Extract the [X, Y] coordinate from the center of the cell holding the provided text.  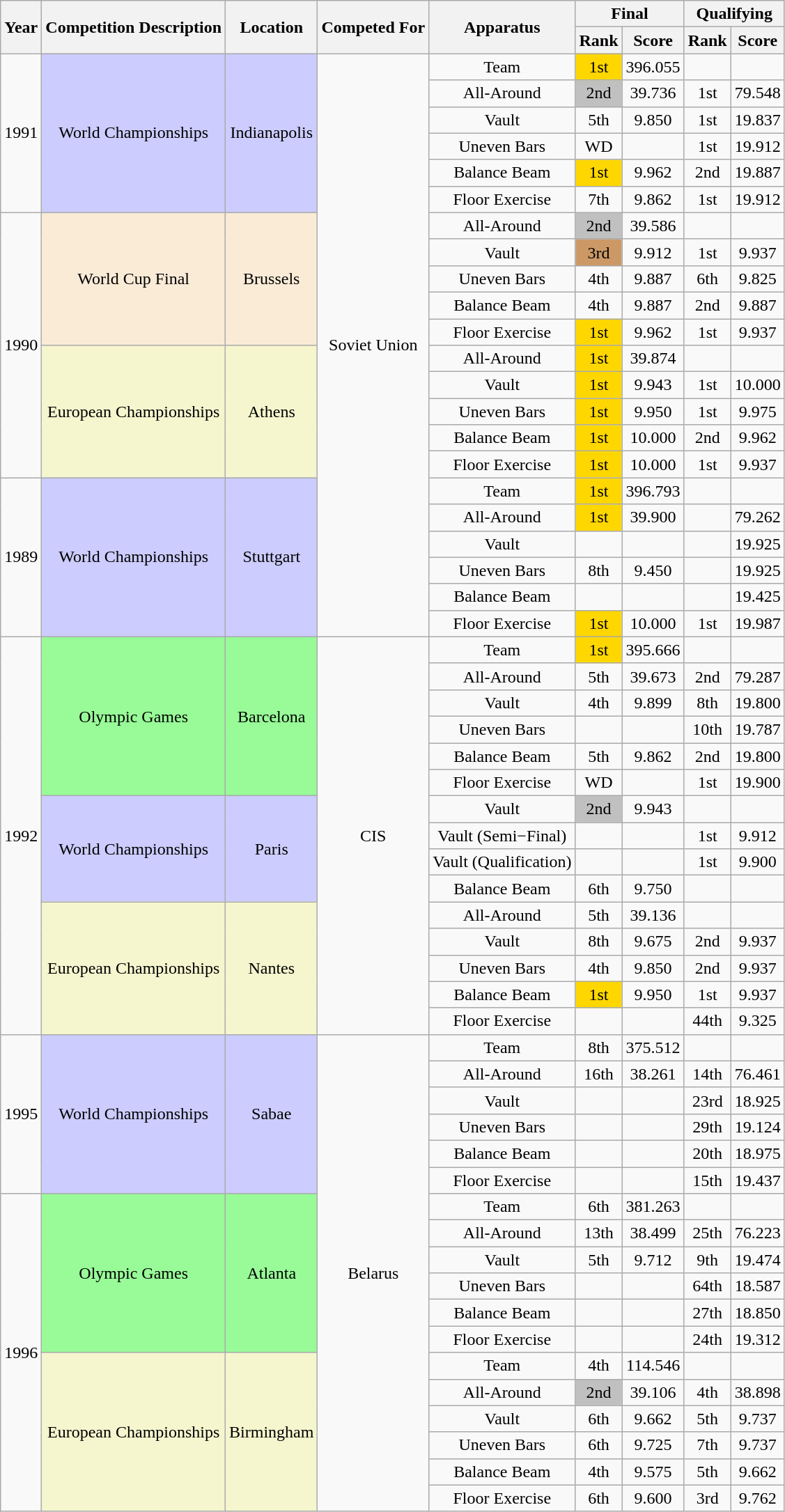
39.673 [653, 676]
19.837 [758, 120]
9.975 [758, 412]
64th [708, 1286]
19.437 [758, 1180]
9.325 [758, 1021]
19.425 [758, 597]
9.750 [653, 889]
Year [21, 27]
76.461 [758, 1074]
19.987 [758, 623]
Vault (Qualification) [502, 862]
38.261 [653, 1074]
19.900 [758, 783]
79.287 [758, 676]
23rd [708, 1100]
18.925 [758, 1100]
396.793 [653, 491]
Soviet Union [373, 345]
16th [599, 1074]
24th [708, 1339]
Competed For [373, 27]
9.762 [758, 1498]
CIS [373, 836]
39.900 [653, 517]
15th [708, 1180]
114.546 [653, 1366]
1995 [21, 1114]
1996 [21, 1353]
39.736 [653, 93]
18.850 [758, 1313]
396.055 [653, 67]
Athens [272, 412]
9.900 [758, 862]
375.512 [653, 1047]
13th [599, 1233]
79.548 [758, 93]
39.874 [653, 359]
9.675 [653, 942]
Qualifying [734, 14]
19.124 [758, 1127]
Sabae [272, 1114]
395.666 [653, 650]
19.887 [758, 173]
19.787 [758, 729]
19.312 [758, 1339]
39.136 [653, 915]
Belarus [373, 1273]
38.499 [653, 1233]
44th [708, 1021]
9.899 [653, 703]
Barcelona [272, 716]
1992 [21, 836]
20th [708, 1153]
9.725 [653, 1445]
Birmingham [272, 1432]
1989 [21, 557]
Location [272, 27]
Apparatus [502, 27]
Brussels [272, 279]
25th [708, 1233]
79.262 [758, 517]
Vault (Semi−Final) [502, 836]
9.575 [653, 1472]
39.106 [653, 1392]
39.586 [653, 226]
381.263 [653, 1207]
9.600 [653, 1498]
9.712 [653, 1260]
Indianapolis [272, 133]
Atlanta [272, 1273]
World Cup Final [134, 279]
38.898 [758, 1392]
18.975 [758, 1153]
Competition Description [134, 27]
18.587 [758, 1286]
10th [708, 729]
Final [630, 14]
9.450 [653, 570]
19.474 [758, 1260]
29th [708, 1127]
1991 [21, 133]
27th [708, 1313]
Stuttgart [272, 557]
14th [708, 1074]
1990 [21, 345]
Nantes [272, 968]
9.825 [758, 279]
9th [708, 1260]
Paris [272, 849]
76.223 [758, 1233]
